From the cell containing the given text, extract its center point as [x, y] coordinate. 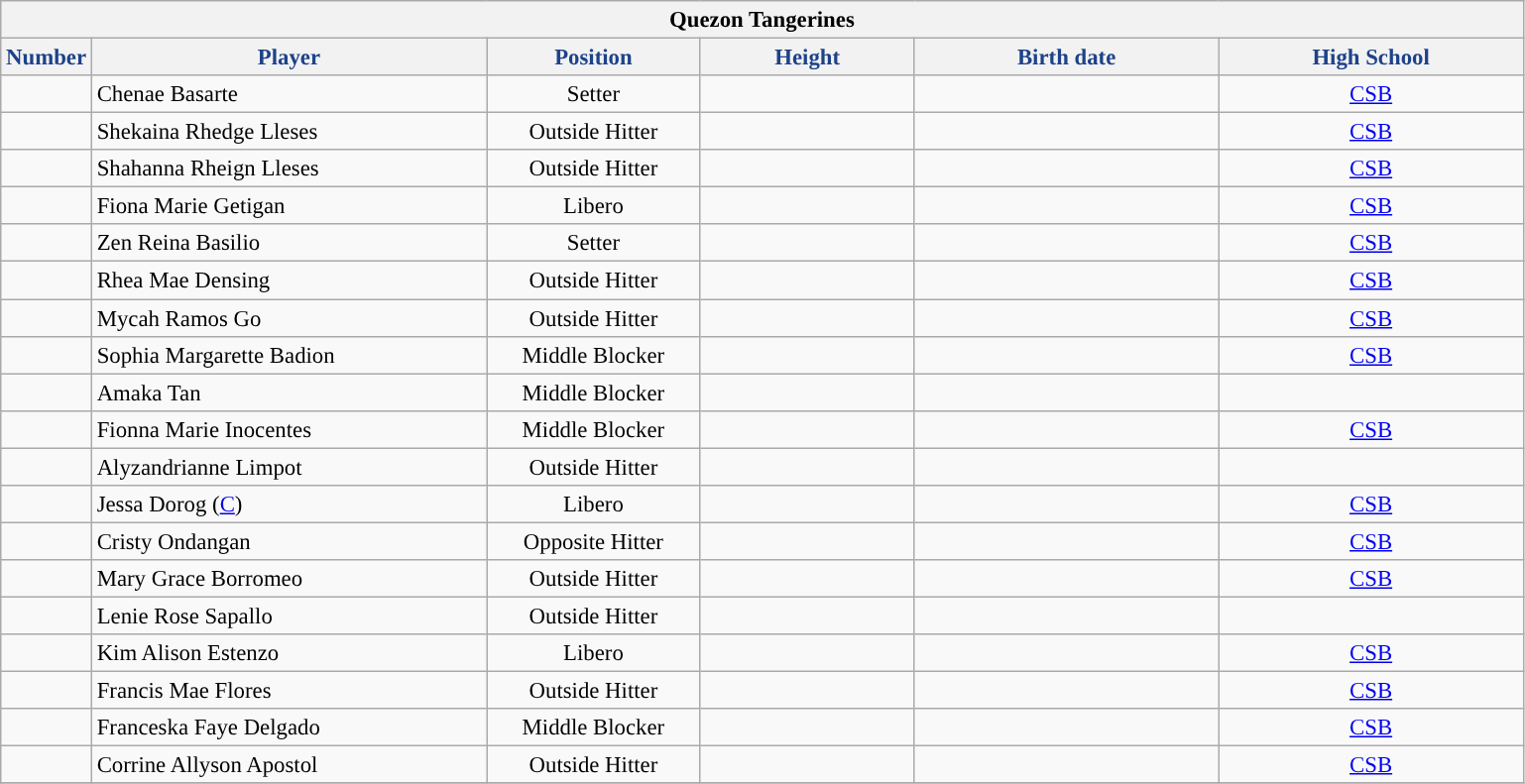
Fionna Marie Inocentes [289, 429]
Fiona Marie Getigan [289, 206]
Mycah Ramos Go [289, 318]
Mary Grace Borromeo [289, 579]
Birth date [1067, 57]
Position [594, 57]
Number [47, 57]
Height [807, 57]
Kim Alison Estenzo [289, 653]
Zen Reina Basilio [289, 243]
High School [1370, 57]
Alyzandrianne Limpot [289, 467]
Shekaina Rhedge Lleses [289, 132]
Cristy Ondangan [289, 541]
Franceska Faye Delgado [289, 728]
Rhea Mae Densing [289, 280]
Quezon Tangerines [762, 20]
Sophia Margarette Badion [289, 355]
Francis Mae Flores [289, 691]
Jessa Dorog (C) [289, 504]
Player [289, 57]
Chenae Basarte [289, 94]
Opposite Hitter [594, 541]
Shahanna Rheign Lleses [289, 168]
Amaka Tan [289, 392]
Lenie Rose Sapallo [289, 616]
Corrine Allyson Apostol [289, 765]
